Capture the cell that displays the provided text and extract its [X, Y] central coordinate. 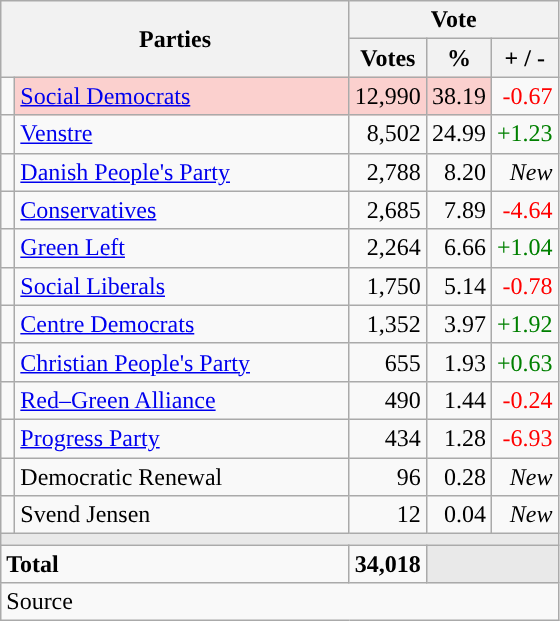
12 [388, 515]
38.19 [458, 96]
1.28 [458, 438]
2,788 [388, 172]
+ / - [524, 58]
Parties [176, 39]
+1.92 [524, 324]
8,502 [388, 134]
434 [388, 438]
655 [388, 362]
+1.23 [524, 134]
Progress Party [182, 438]
Red–Green Alliance [182, 400]
Total [176, 564]
Democratic Renewal [182, 477]
1,750 [388, 286]
Venstre [182, 134]
3.97 [458, 324]
0.04 [458, 515]
Votes [388, 58]
7.89 [458, 210]
96 [388, 477]
490 [388, 400]
+0.63 [524, 362]
Green Left [182, 248]
Centre Democrats [182, 324]
Danish People's Party [182, 172]
1.93 [458, 362]
1.44 [458, 400]
-4.64 [524, 210]
% [458, 58]
12,990 [388, 96]
0.28 [458, 477]
8.20 [458, 172]
Christian People's Party [182, 362]
5.14 [458, 286]
24.99 [458, 134]
-0.78 [524, 286]
Social Democrats [182, 96]
Conservatives [182, 210]
1,352 [388, 324]
6.66 [458, 248]
Social Liberals [182, 286]
2,685 [388, 210]
-0.67 [524, 96]
Svend Jensen [182, 515]
2,264 [388, 248]
Vote [454, 20]
+1.04 [524, 248]
Source [280, 602]
-0.24 [524, 400]
34,018 [388, 564]
-6.93 [524, 438]
